Pinpoint the cell where the given text exists, returning its [x, y] midpoint coordinate. 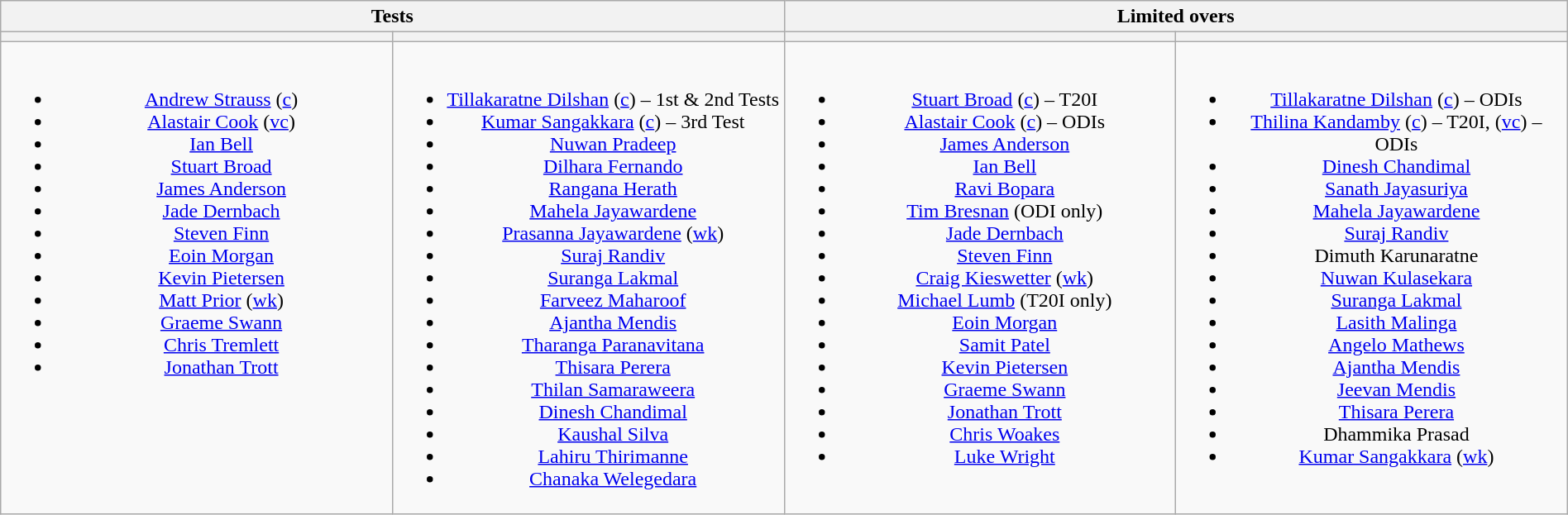
Limited overs [1176, 17]
Tests [392, 17]
